Search for the cell housing the specified text and yield its [x, y] center coordinate. 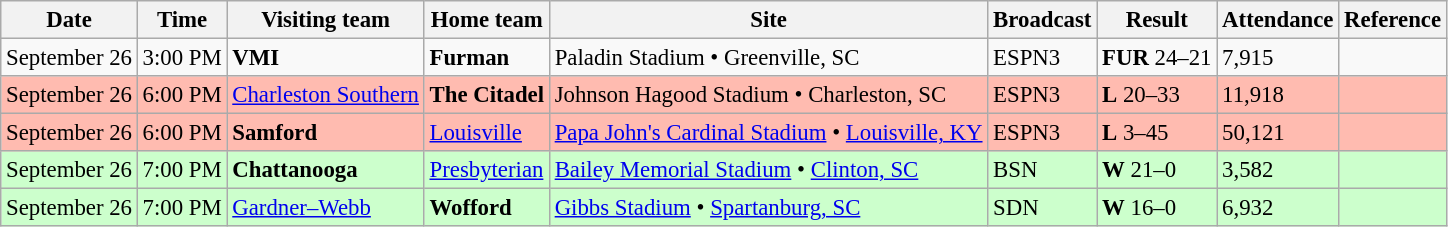
W 21–0 [1157, 170]
Result [1157, 20]
Papa John's Cardinal Stadium • Louisville, KY [768, 133]
Paladin Stadium • Greenville, SC [768, 58]
Presbyterian [486, 170]
FUR 24–21 [1157, 58]
BSN [1042, 170]
11,918 [1278, 95]
L 20–33 [1157, 95]
Furman [486, 58]
VMI [326, 58]
3:00 PM [182, 58]
Site [768, 20]
Time [182, 20]
Chattanooga [326, 170]
Visiting team [326, 20]
Bailey Memorial Stadium • Clinton, SC [768, 170]
Charleston Southern [326, 95]
Samford [326, 133]
L 3–45 [1157, 133]
Home team [486, 20]
50,121 [1278, 133]
SDN [1042, 208]
3,582 [1278, 170]
7,915 [1278, 58]
Date [69, 20]
Reference [1393, 20]
Gardner–Webb [326, 208]
Wofford [486, 208]
Broadcast [1042, 20]
Gibbs Stadium • Spartanburg, SC [768, 208]
The Citadel [486, 95]
Attendance [1278, 20]
W 16–0 [1157, 208]
Louisville [486, 133]
Johnson Hagood Stadium • Charleston, SC [768, 95]
6,932 [1278, 208]
